Search for the cell housing the specified text and yield its [x, y] center coordinate. 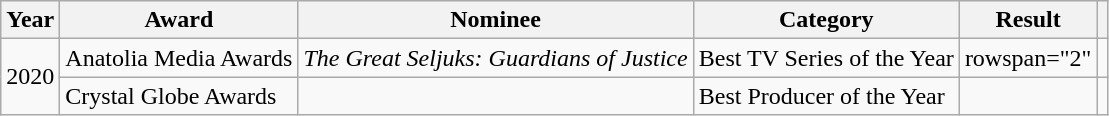
Year [30, 20]
Nominee [496, 20]
Category [826, 20]
Best Producer of the Year [826, 96]
Best TV Series of the Year [826, 58]
2020 [30, 77]
Crystal Globe Awards [179, 96]
rowspan="2" [1028, 58]
The Great Seljuks: Guardians of Justice [496, 58]
Result [1028, 20]
Anatolia Media Awards [179, 58]
Award [179, 20]
